Determine the [X, Y] coordinate at the center of the cell enclosing the given text.  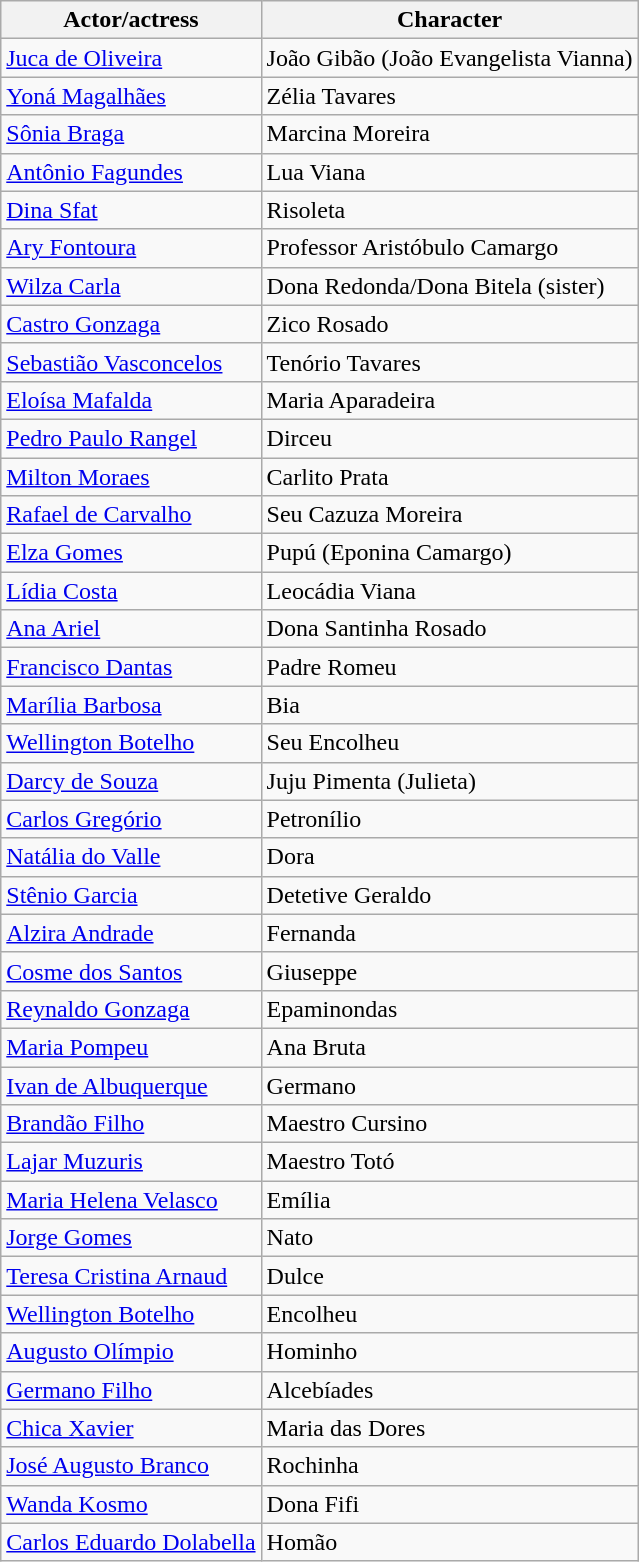
Augusto Olímpio [131, 1352]
Juca de Oliveira [131, 58]
Fernanda [450, 933]
Giuseppe [450, 971]
Professor Aristóbulo Camargo [450, 248]
Lua Viana [450, 172]
Hominho [450, 1352]
Risoleta [450, 210]
Tenório Tavares [450, 362]
Dulce [450, 1276]
Elza Gomes [131, 553]
João Gibão (João Evangelista Vianna) [450, 58]
Marcina Moreira [450, 134]
Jorge Gomes [131, 1238]
Rochinha [450, 1466]
Bia [450, 705]
Dina Sfat [131, 210]
Yoná Magalhães [131, 96]
Actor/actress [131, 20]
Ana Ariel [131, 629]
Maria das Dores [450, 1428]
Lídia Costa [131, 591]
Detetive Geraldo [450, 895]
Maria Aparadeira [450, 400]
Chica Xavier [131, 1428]
Rafael de Carvalho [131, 515]
Padre Romeu [450, 667]
Sônia Braga [131, 134]
Stênio Garcia [131, 895]
Seu Encolheu [450, 743]
Ana Bruta [450, 1047]
Zélia Tavares [450, 96]
Dora [450, 857]
Maestro Cursino [450, 1124]
Antônio Fagundes [131, 172]
Pedro Paulo Rangel [131, 438]
Pupú (Eponina Camargo) [450, 553]
Germano Filho [131, 1390]
Brandão Filho [131, 1124]
Reynaldo Gonzaga [131, 1009]
Sebastião Vasconcelos [131, 362]
Homão [450, 1542]
Cosme dos Santos [131, 971]
Teresa Cristina Arnaud [131, 1276]
Maestro Totó [450, 1162]
Epaminondas [450, 1009]
Ivan de Albuquerque [131, 1085]
Wilza Carla [131, 286]
Lajar Muzuris [131, 1162]
Milton Moraes [131, 477]
Maria Helena Velasco [131, 1200]
Darcy de Souza [131, 781]
José Augusto Branco [131, 1466]
Natália do Valle [131, 857]
Dona Santinha Rosado [450, 629]
Maria Pompeu [131, 1047]
Eloísa Mafalda [131, 400]
Character [450, 20]
Zico Rosado [450, 324]
Marília Barbosa [131, 705]
Dirceu [450, 438]
Seu Cazuza Moreira [450, 515]
Carlos Gregório [131, 819]
Wanda Kosmo [131, 1504]
Juju Pimenta (Julieta) [450, 781]
Encolheu [450, 1314]
Emília [450, 1200]
Alzira Andrade [131, 933]
Castro Gonzaga [131, 324]
Carlito Prata [450, 477]
Alcebíades [450, 1390]
Carlos Eduardo Dolabella [131, 1542]
Dona Redonda/Dona Bitela (sister) [450, 286]
Nato [450, 1238]
Francisco Dantas [131, 667]
Ary Fontoura [131, 248]
Dona Fifi [450, 1504]
Leocádia Viana [450, 591]
Petronílio [450, 819]
Germano [450, 1085]
